Scan for the cell matching the given text and deliver its (X, Y) coordinate at center. 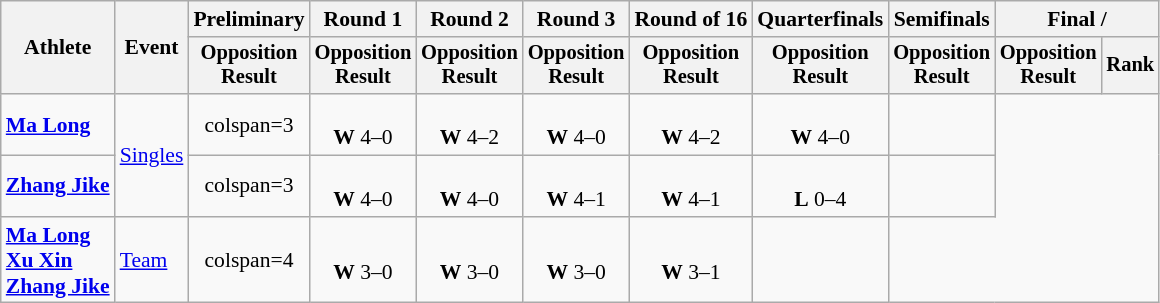
Round 3 (576, 19)
Quarterfinals (820, 19)
Zhang Jike (58, 186)
Preliminary (248, 19)
Event (152, 48)
Athlete (58, 48)
Semifinals (942, 19)
Ma Long (58, 124)
Singles (152, 155)
Rank (1130, 66)
Round 1 (364, 19)
L 0–4 (820, 186)
Final / (1077, 19)
Round of 16 (690, 19)
Round 2 (470, 19)
